Extract the [X, Y] coordinate from the center of the cell holding the provided text.  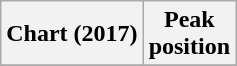
Peakposition [189, 34]
Chart (2017) [72, 34]
